Capture the cell that displays the provided text and extract its [x, y] central coordinate. 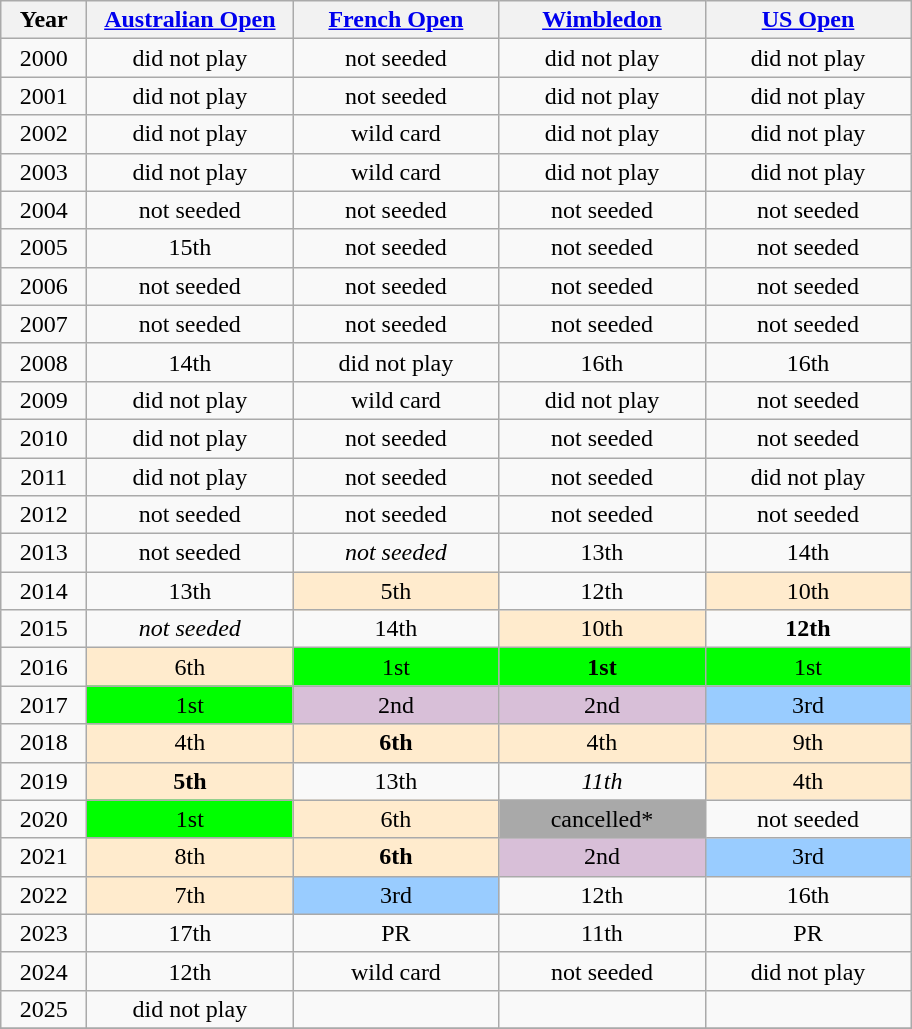
2023 [44, 933]
2006 [44, 286]
2018 [44, 743]
2001 [44, 96]
2003 [44, 172]
Australian Open [190, 20]
2009 [44, 400]
2008 [44, 362]
2025 [44, 1009]
French Open [396, 20]
2010 [44, 438]
2020 [44, 819]
17th [190, 933]
2014 [44, 591]
US Open [808, 20]
2012 [44, 515]
2005 [44, 248]
2013 [44, 553]
2007 [44, 324]
2004 [44, 210]
15th [190, 248]
2019 [44, 781]
2022 [44, 895]
Year [44, 20]
2021 [44, 857]
2016 [44, 667]
7th [190, 895]
2015 [44, 629]
8th [190, 857]
2017 [44, 705]
2002 [44, 134]
2024 [44, 971]
2011 [44, 477]
cancelled* [602, 819]
9th [808, 743]
Wimbledon [602, 20]
2000 [44, 58]
